Scan for the cell matching the given text and deliver its (x, y) coordinate at center. 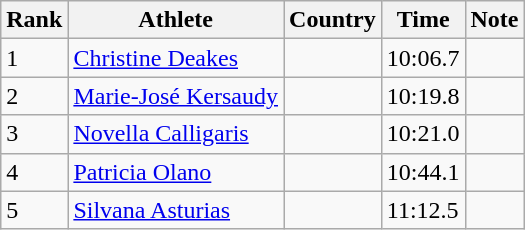
Time (423, 20)
4 (34, 172)
Athlete (176, 20)
2 (34, 96)
Note (494, 20)
10:19.8 (423, 96)
Silvana Asturias (176, 210)
10:44.1 (423, 172)
3 (34, 134)
11:12.5 (423, 210)
5 (34, 210)
Rank (34, 20)
10:21.0 (423, 134)
Novella Calligaris (176, 134)
1 (34, 58)
Patricia Olano (176, 172)
10:06.7 (423, 58)
Marie-José Kersaudy (176, 96)
Country (333, 20)
Christine Deakes (176, 58)
